Capture the cell that displays the provided text and extract its (X, Y) central coordinate. 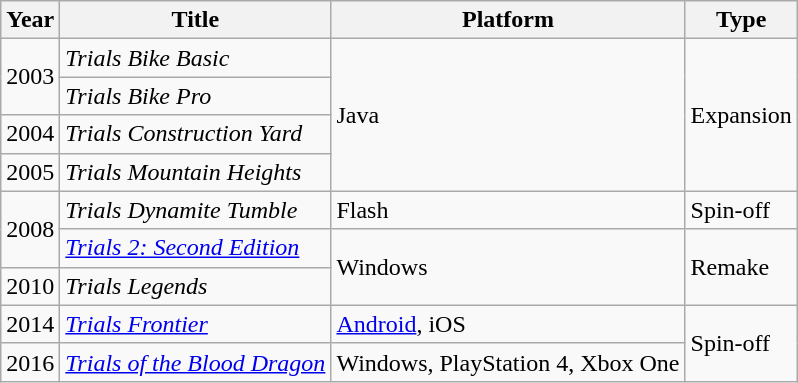
2003 (30, 77)
Trials Mountain Heights (196, 172)
Trials of the Blood Dragon (196, 362)
Java (508, 115)
Trials 2: Second Edition (196, 248)
Trials Construction Yard (196, 134)
Windows (508, 267)
Android, iOS (508, 324)
2010 (30, 286)
Flash (508, 210)
Type (741, 20)
Remake (741, 267)
Windows, PlayStation 4, Xbox One (508, 362)
Trials Frontier (196, 324)
Trials Dynamite Tumble (196, 210)
2014 (30, 324)
2004 (30, 134)
Trials Legends (196, 286)
2008 (30, 229)
Trials Bike Basic (196, 58)
Expansion (741, 115)
Year (30, 20)
Platform (508, 20)
2005 (30, 172)
Title (196, 20)
Trials Bike Pro (196, 96)
2016 (30, 362)
